Pinpoint the cell where the given text exists, returning its (x, y) midpoint coordinate. 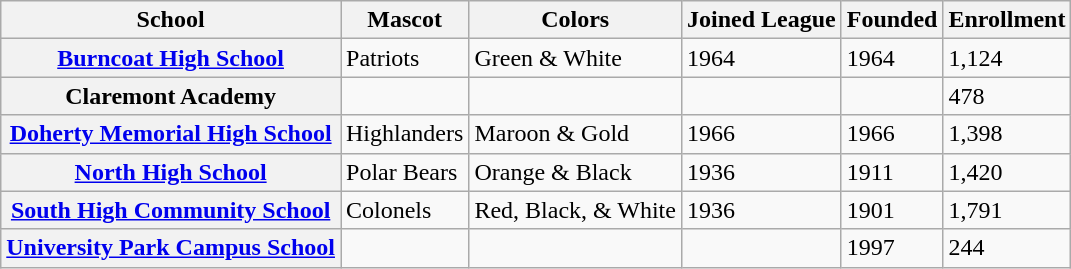
1,420 (1007, 172)
Claremont Academy (171, 96)
Patriots (404, 58)
Polar Bears (404, 172)
University Park Campus School (171, 248)
478 (1007, 96)
School (171, 20)
Burncoat High School (171, 58)
1,398 (1007, 134)
1997 (892, 248)
1901 (892, 210)
South High Community School (171, 210)
1911 (892, 172)
North High School (171, 172)
244 (1007, 248)
Colors (576, 20)
1,791 (1007, 210)
Highlanders (404, 134)
Founded (892, 20)
Doherty Memorial High School (171, 134)
Colonels (404, 210)
Enrollment (1007, 20)
1,124 (1007, 58)
Orange & Black (576, 172)
Maroon & Gold (576, 134)
Mascot (404, 20)
Joined League (761, 20)
Red, Black, & White (576, 210)
Green & White (576, 58)
